Capture the cell that displays the provided text and extract its (X, Y) central coordinate. 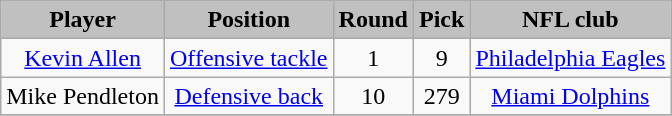
Mike Pendleton (83, 96)
279 (441, 96)
Defensive back (248, 96)
Round (373, 20)
Position (248, 20)
1 (373, 58)
Philadelphia Eagles (570, 58)
Pick (441, 20)
Miami Dolphins (570, 96)
Offensive tackle (248, 58)
Player (83, 20)
Kevin Allen (83, 58)
NFL club (570, 20)
9 (441, 58)
10 (373, 96)
